Return the [X, Y] coordinate for the center point of the cell that contains the specified text.  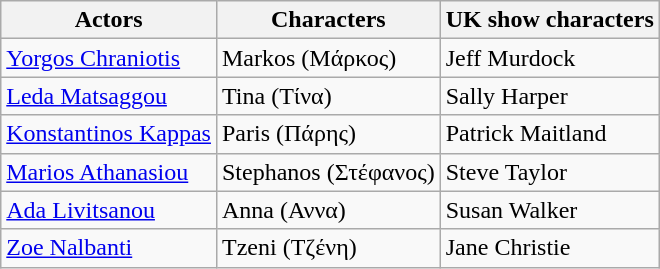
Yorgos Chraniotis [109, 58]
Characters [328, 20]
Markos (Μάρκος) [328, 58]
Stephanos (Στέφανος) [328, 172]
Patrick Maitland [550, 134]
Zoe Nalbanti [109, 248]
Paris (Πάρης) [328, 134]
Leda Matsaggou [109, 96]
UK show characters [550, 20]
Tina (Τίνα) [328, 96]
Konstantinos Kappas [109, 134]
Jane Christie [550, 248]
Tzeni (Τζένη) [328, 248]
Sally Harper [550, 96]
Actors [109, 20]
Jeff Murdock [550, 58]
Steve Taylor [550, 172]
Ada Livitsanou [109, 210]
Susan Walker [550, 210]
Marios Athanasiou [109, 172]
Anna (Αννα) [328, 210]
